From the cell containing the given text, extract its center point as [x, y] coordinate. 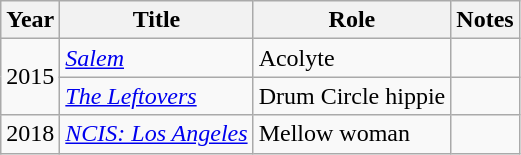
Mellow woman [352, 134]
Title [156, 20]
The Leftovers [156, 96]
Notes [485, 20]
2018 [30, 134]
Acolyte [352, 58]
Year [30, 20]
NCIS: Los Angeles [156, 134]
Role [352, 20]
Salem [156, 58]
2015 [30, 77]
Drum Circle hippie [352, 96]
